Provide the (x, y) coordinate of the cell's center where the given text is located.  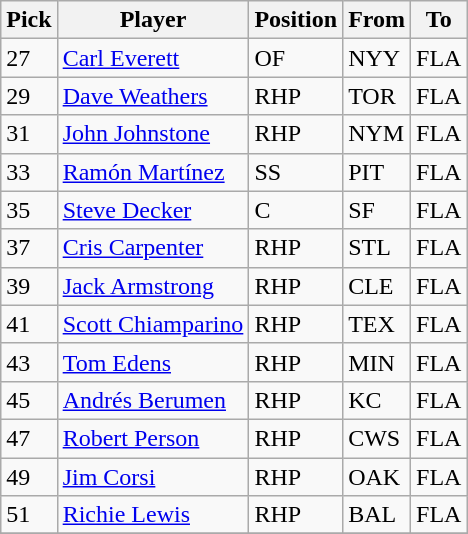
John Johnstone (153, 134)
Position (296, 20)
CWS (377, 438)
Carl Everett (153, 58)
41 (29, 324)
OF (296, 58)
MIN (377, 362)
Cris Carpenter (153, 248)
29 (29, 96)
TOR (377, 96)
Robert Person (153, 438)
Richie Lewis (153, 515)
Tom Edens (153, 362)
33 (29, 172)
BAL (377, 515)
To (439, 20)
Player (153, 20)
From (377, 20)
C (296, 210)
Scott Chiamparino (153, 324)
Pick (29, 20)
51 (29, 515)
CLE (377, 286)
STL (377, 248)
Jack Armstrong (153, 286)
Jim Corsi (153, 477)
49 (29, 477)
39 (29, 286)
Andrés Berumen (153, 400)
KC (377, 400)
27 (29, 58)
37 (29, 248)
Ramón Martínez (153, 172)
31 (29, 134)
SF (377, 210)
NYY (377, 58)
47 (29, 438)
TEX (377, 324)
45 (29, 400)
NYM (377, 134)
Steve Decker (153, 210)
SS (296, 172)
43 (29, 362)
PIT (377, 172)
OAK (377, 477)
35 (29, 210)
Dave Weathers (153, 96)
